Return the (x, y) coordinate for the center point of the cell that contains the specified text.  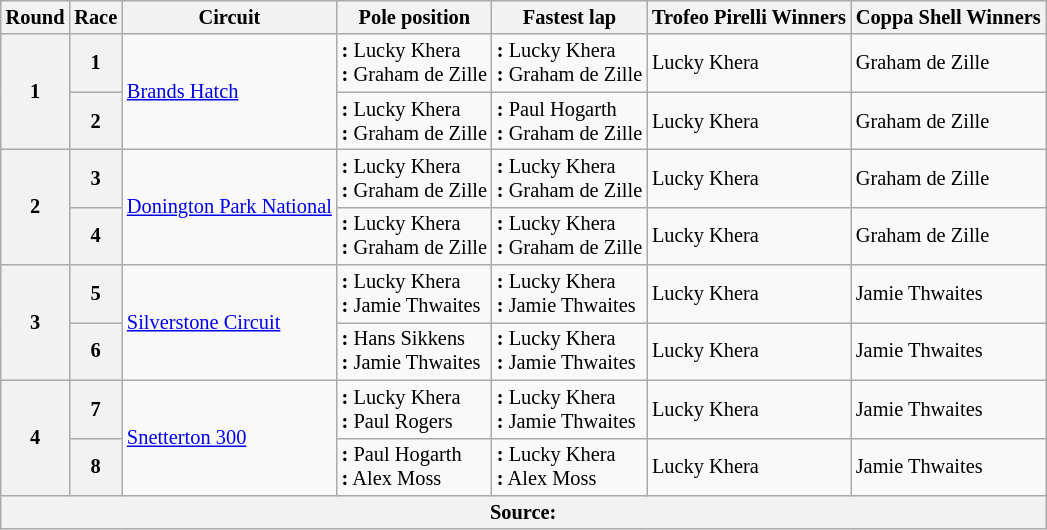
Trofeo Pirelli Winners (749, 17)
Pole position (414, 17)
Fastest lap (570, 17)
6 (96, 351)
Snetterton 300 (230, 438)
: Paul Hogarth: Alex Moss (414, 467)
7 (96, 409)
Brands Hatch (230, 92)
Coppa Shell Winners (948, 17)
5 (96, 294)
Race (96, 17)
: Lucky Khera: Paul Rogers (414, 409)
: Hans Sikkens: Jamie Thwaites (414, 351)
: Lucky Khera: Alex Moss (570, 467)
: Paul Hogarth: Graham de Zille (570, 121)
Silverstone Circuit (230, 322)
Source: (524, 512)
8 (96, 467)
Donington Park National (230, 206)
Round (36, 17)
Circuit (230, 17)
